Locate the cell with the specified text and output its (x, y) center coordinate. 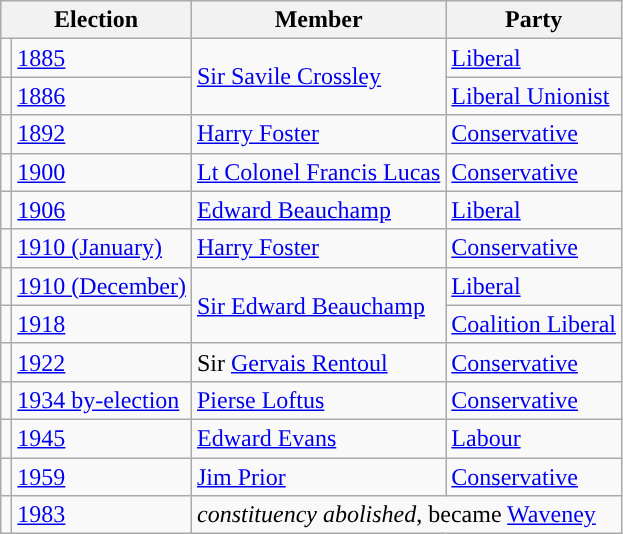
Liberal Unionist (534, 96)
1959 (102, 477)
Sir Edward Beauchamp (318, 305)
1934 by-election (102, 400)
1906 (102, 210)
Pierse Loftus (318, 400)
Labour (534, 438)
1983 (102, 515)
Coalition Liberal (534, 324)
Lt Colonel Francis Lucas (318, 172)
1918 (102, 324)
1910 (January) (102, 248)
1922 (102, 362)
Sir Gervais Rentoul (318, 362)
Edward Evans (318, 438)
Party (534, 20)
Sir Savile Crossley (318, 77)
Member (318, 20)
1886 (102, 96)
Edward Beauchamp (318, 210)
1900 (102, 172)
Jim Prior (318, 477)
1892 (102, 134)
1885 (102, 58)
1945 (102, 438)
constituency abolished, became Waveney (406, 515)
Election (96, 20)
1910 (December) (102, 286)
